Return (x, y) of the center of cell containing provided text 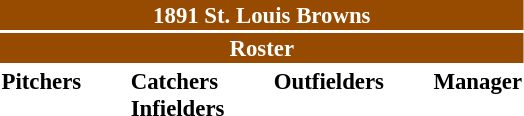
1891 St. Louis Browns (262, 15)
Roster (262, 48)
